Determine the (x, y) coordinate at the center of the cell enclosing the given text.  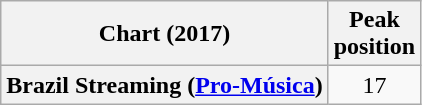
Brazil Streaming (Pro-Música) (164, 85)
Peakposition (374, 34)
17 (374, 85)
Chart (2017) (164, 34)
